Return the [x, y] coordinate for the center point of the cell that contains the specified text.  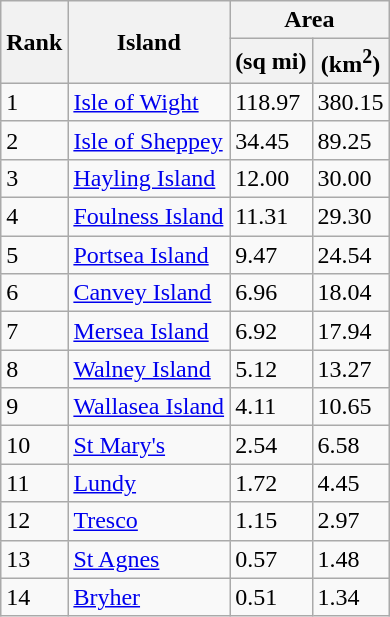
Walney Island [149, 369]
2.54 [271, 445]
Hayling Island [149, 178]
8 [34, 369]
3 [34, 178]
6.92 [271, 331]
12.00 [271, 178]
10 [34, 445]
Island [149, 42]
1.15 [271, 521]
Lundy [149, 483]
(sq mi) [271, 62]
Rank [34, 42]
1.48 [350, 559]
12 [34, 521]
4.11 [271, 407]
4 [34, 217]
Isle of Wight [149, 102]
Bryher [149, 597]
0.51 [271, 597]
Area [310, 20]
Foulness Island [149, 217]
1 [34, 102]
29.30 [350, 217]
34.45 [271, 140]
17.94 [350, 331]
2 [34, 140]
24.54 [350, 255]
9 [34, 407]
0.57 [271, 559]
(km2) [350, 62]
6 [34, 293]
Wallasea Island [149, 407]
6.58 [350, 445]
4.45 [350, 483]
1.72 [271, 483]
Mersea Island [149, 331]
St Mary's [149, 445]
2.97 [350, 521]
Tresco [149, 521]
St Agnes [149, 559]
11.31 [271, 217]
11 [34, 483]
89.25 [350, 140]
30.00 [350, 178]
9.47 [271, 255]
13.27 [350, 369]
Portsea Island [149, 255]
18.04 [350, 293]
7 [34, 331]
5.12 [271, 369]
380.15 [350, 102]
6.96 [271, 293]
118.97 [271, 102]
Canvey Island [149, 293]
Isle of Sheppey [149, 140]
5 [34, 255]
1.34 [350, 597]
14 [34, 597]
10.65 [350, 407]
13 [34, 559]
